Pinpoint the cell where the given text exists, returning its (x, y) midpoint coordinate. 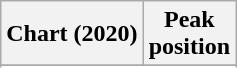
Peakposition (189, 34)
Chart (2020) (72, 34)
